Capture the cell that displays the provided text and extract its [x, y] central coordinate. 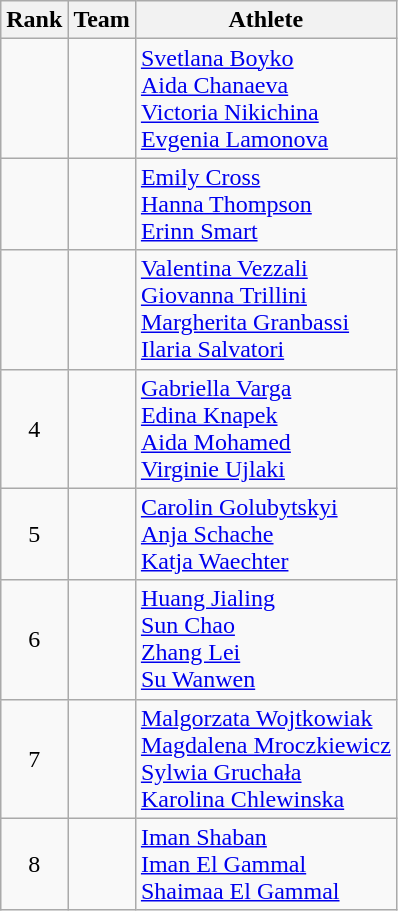
Gabriella VargaEdina KnapekAida MohamedVirginie Ujlaki [266, 428]
Team [102, 20]
8 [34, 864]
Malgorzata WojtkowiakMagdalena MroczkiewiczSylwia GruchałaKarolina Chlewinska [266, 758]
Valentina VezzaliGiovanna TrilliniMargherita GranbassiIlaria Salvatori [266, 310]
Rank [34, 20]
Emily CrossHanna ThompsonErinn Smart [266, 204]
5 [34, 534]
Svetlana BoykoAida ChanaevaVictoria NikichinaEvgenia Lamonova [266, 98]
Iman ShabanIman El GammalShaimaa El Gammal [266, 864]
6 [34, 640]
Athlete [266, 20]
7 [34, 758]
4 [34, 428]
Carolin GolubytskyiAnja SchacheKatja Waechter [266, 534]
Huang JialingSun ChaoZhang LeiSu Wanwen [266, 640]
